Identify which cell holds the provided text, then report its [x, y] central coordinate. 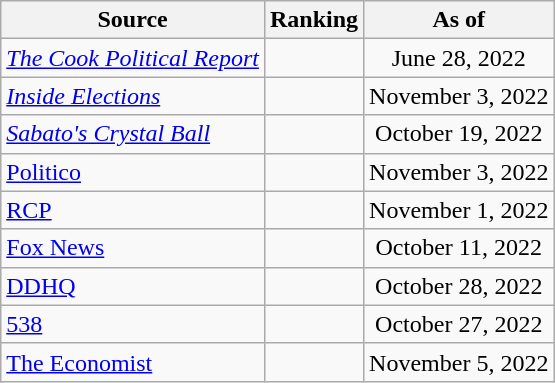
October 28, 2022 [459, 286]
The Cook Political Report [133, 58]
October 19, 2022 [459, 134]
As of [459, 20]
November 1, 2022 [459, 210]
Inside Elections [133, 96]
Ranking [314, 20]
October 27, 2022 [459, 324]
June 28, 2022 [459, 58]
DDHQ [133, 286]
Sabato's Crystal Ball [133, 134]
The Economist [133, 362]
RCP [133, 210]
October 11, 2022 [459, 248]
Source [133, 20]
Fox News [133, 248]
538 [133, 324]
Politico [133, 172]
November 5, 2022 [459, 362]
